Return (x, y) of the center of cell containing provided text 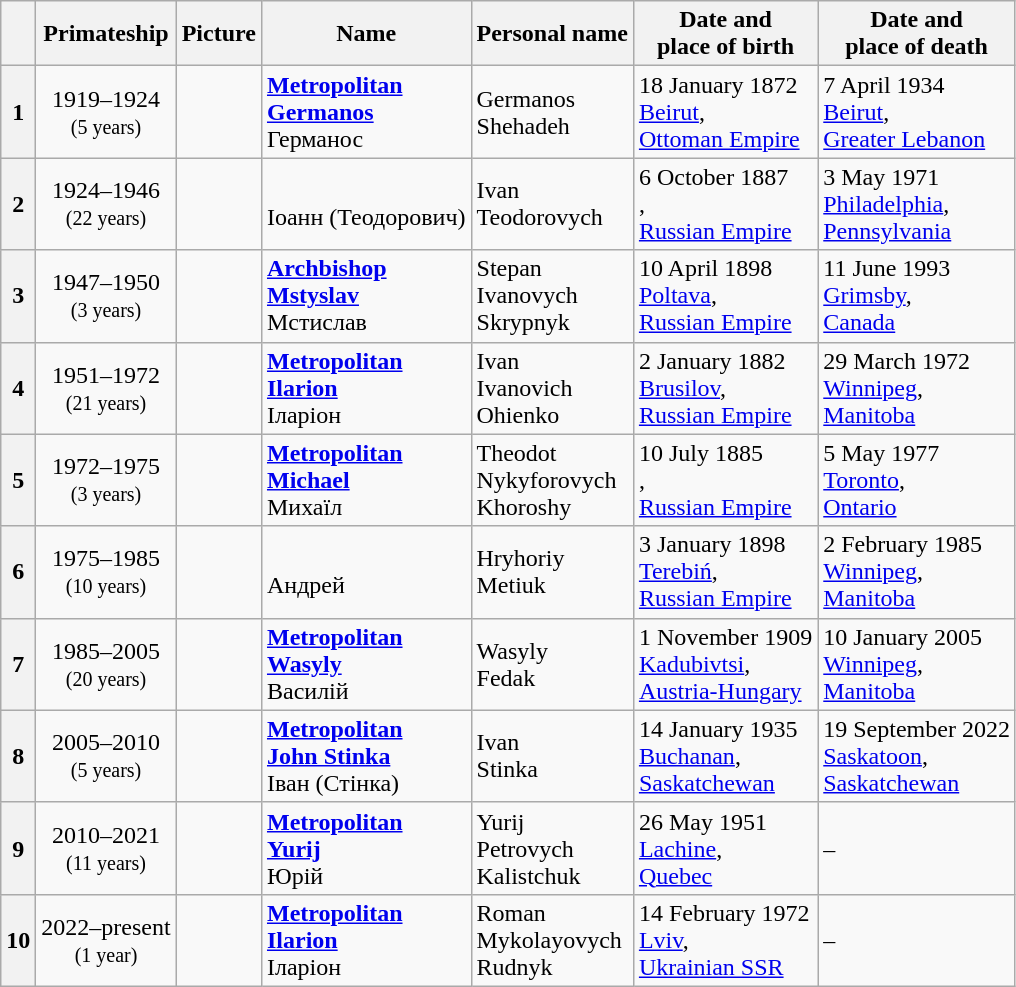
RomanMykolayovychRudnyk (552, 940)
GermanosShehadeh (552, 112)
3 (18, 296)
19 September 2022Saskatoon,Saskatchewan (917, 756)
MetropolitanWasylyВасилій (366, 664)
2005–2010(5 years) (106, 756)
14 February 1972Lviv,Ukrainian SSR (725, 940)
Іоанн (Теодорович) (366, 204)
IvanTeodorovych (552, 204)
1947–1950(3 years) (106, 296)
MetropolitanJohn StinkaІван (Стінка) (366, 756)
Date andplace of birth (725, 34)
10 January 2005Winnipeg,Manitoba (917, 664)
10 April 1898Poltava,Russian Empire (725, 296)
8 (18, 756)
Personal name (552, 34)
MetropolitanGermanosГерманос (366, 112)
HryhoriyMetiuk (552, 572)
26 May 1951Lachine,Quebec (725, 848)
Picture (218, 34)
2022–present(1 year) (106, 940)
MetropolitanMichaelМихаїл (366, 480)
5 May 1977Toronto,Ontario (917, 480)
18 January 1872Beirut,Ottoman Empire (725, 112)
2 January 1882Brusilov,Russian Empire (725, 388)
1972–1975(3 years) (106, 480)
ArchbishopMstyslavМстислав (366, 296)
5 (18, 480)
1975–1985(10 years) (106, 572)
Primateship (106, 34)
14 January 1935Buchanan,Saskatchewan (725, 756)
1924–1946(22 years) (106, 204)
7 April 1934Beirut,Greater Lebanon (917, 112)
1 November 1909Kadubivtsi,Austria-Hungary (725, 664)
1 (18, 112)
2010–2021(11 years) (106, 848)
3 May 1971Philadelphia,Pennsylvania (917, 204)
4 (18, 388)
1919–1924(5 years) (106, 112)
7 (18, 664)
9 (18, 848)
1985–2005(20 years) (106, 664)
3 January 1898Terebiń,Russian Empire (725, 572)
YurijPetrovychKalistchuk (552, 848)
Date andplace of death (917, 34)
6 October 1887,Russian Empire (725, 204)
29 March 1972Winnipeg,Manitoba (917, 388)
11 June 1993Grimsby,Canada (917, 296)
2 February 1985Winnipeg,Manitoba (917, 572)
WasylyFedak (552, 664)
Name (366, 34)
MetropolitanYurijЮрій (366, 848)
10 (18, 940)
1951–1972(21 years) (106, 388)
2 (18, 204)
10 July 1885,Russian Empire (725, 480)
TheodotNykyforovychKhoroshy (552, 480)
IvanIvanovichOhienko (552, 388)
IvanStinka (552, 756)
StepanIvanovychSkrypnyk (552, 296)
Андрей (366, 572)
6 (18, 572)
